Return the (X, Y) coordinate for the center point of the cell that contains the specified text.  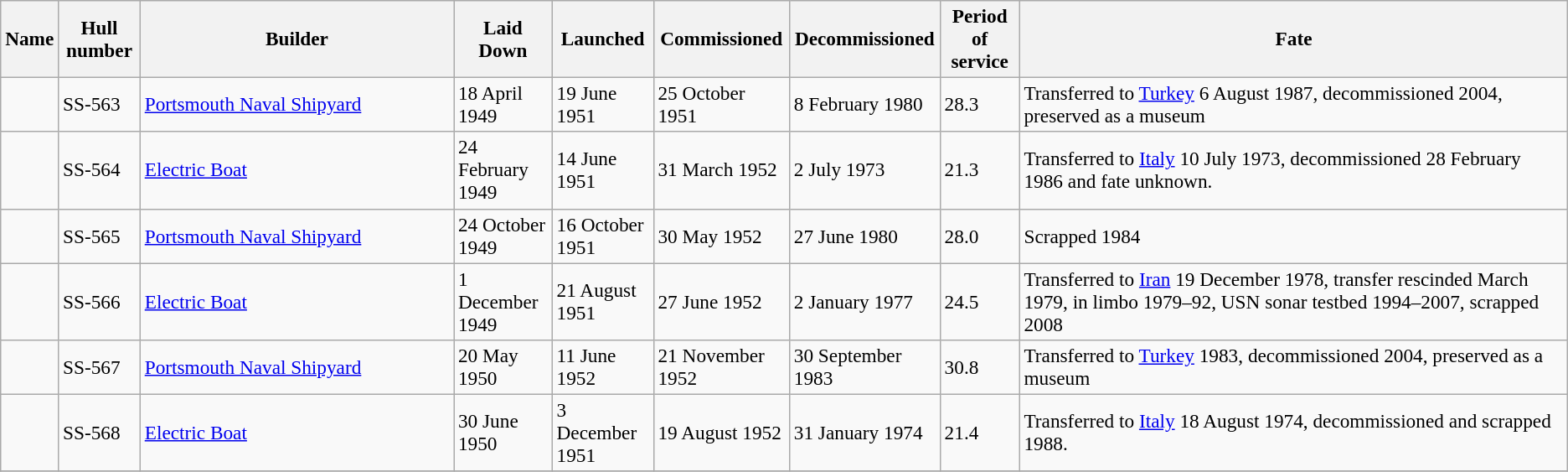
Name (30, 39)
30.8 (980, 367)
18 April 1949 (503, 104)
Transferred to Turkey 6 August 1987, decommissioned 2004, preserved as a museum (1293, 104)
28.0 (980, 236)
SS-566 (100, 301)
SS-568 (100, 433)
30 September 1983 (864, 367)
Builder (297, 39)
1 December 1949 (503, 301)
31 January 1974 (864, 433)
3 December 1951 (603, 433)
27 June 1980 (864, 236)
25 October 1951 (721, 104)
21.3 (980, 170)
Fate (1293, 39)
28.3 (980, 104)
21 August 1951 (603, 301)
Period of service (980, 39)
Commissioned (721, 39)
8 February 1980 (864, 104)
2 July 1973 (864, 170)
24 October 1949 (503, 236)
21.4 (980, 433)
SS-567 (100, 367)
11 June 1952 (603, 367)
Hull number (100, 39)
Laid Down (503, 39)
16 October 1951 (603, 236)
SS-564 (100, 170)
Transferred to Italy 18 August 1974, decommissioned and scrapped 1988. (1293, 433)
19 June 1951 (603, 104)
Launched (603, 39)
31 March 1952 (721, 170)
19 August 1952 (721, 433)
30 May 1952 (721, 236)
Transferred to Iran 19 December 1978, transfer rescinded March 1979, in limbo 1979–92, USN sonar testbed 1994–2007, scrapped 2008 (1293, 301)
SS-563 (100, 104)
24 February 1949 (503, 170)
14 June 1951 (603, 170)
Transferred to Turkey 1983, decommissioned 2004, preserved as a museum (1293, 367)
24.5 (980, 301)
Decommissioned (864, 39)
20 May 1950 (503, 367)
2 January 1977 (864, 301)
21 November 1952 (721, 367)
Scrapped 1984 (1293, 236)
30 June 1950 (503, 433)
SS-565 (100, 236)
27 June 1952 (721, 301)
Transferred to Italy 10 July 1973, decommissioned 28 February 1986 and fate unknown. (1293, 170)
